Output the (X, Y) coordinate of the center of the cell containing the given text.  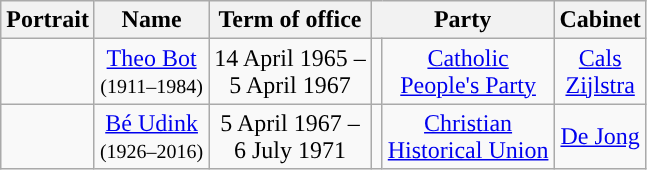
Party (462, 20)
De Jong (600, 136)
Name (151, 20)
Cabinet (600, 20)
Bé Udink (1926–2016) (151, 136)
5 April 1967 – 6 July 1971 (290, 136)
Term of office (290, 20)
Portrait (48, 20)
Cals Zijlstra (600, 72)
14 April 1965 – 5 April 1967 (290, 72)
Theo Bot (1911–1984) (151, 72)
Catholic People's Party (468, 72)
Christian Historical Union (468, 136)
